Return (X, Y) of the center of cell containing provided text 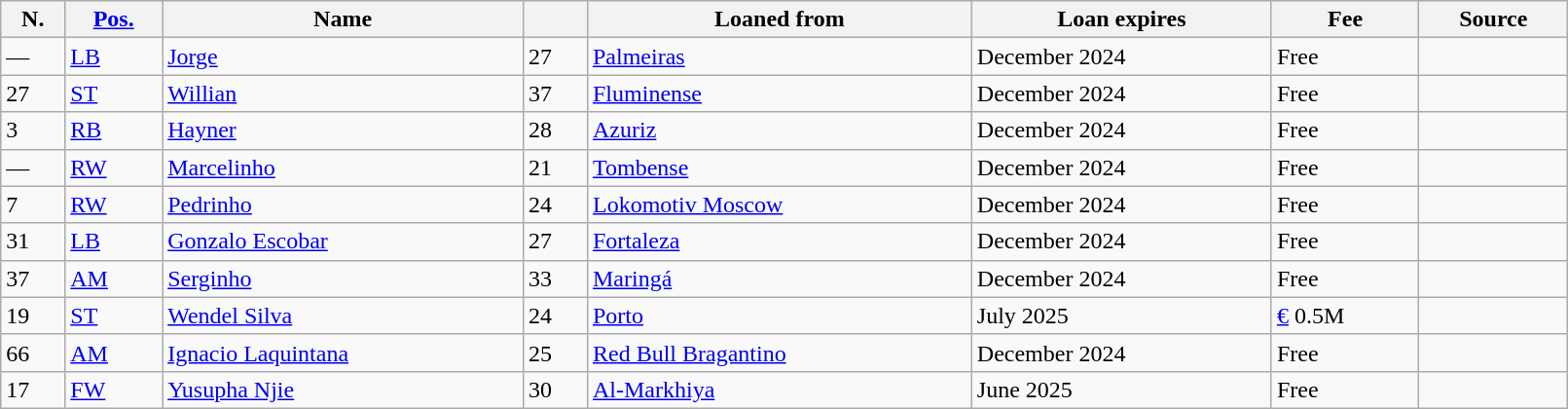
Porto (779, 316)
Pedrinho (343, 204)
28 (555, 130)
RB (114, 130)
Marcelinho (343, 167)
7 (33, 204)
Red Bull Bragantino (779, 353)
Name (343, 19)
Willian (343, 93)
19 (33, 316)
Wendel Silva (343, 316)
21 (555, 167)
Fluminense (779, 93)
Tombense (779, 167)
Fee (1345, 19)
Al-Markhiya (779, 390)
31 (33, 242)
Gonzalo Escobar (343, 242)
Lokomotiv Moscow (779, 204)
Azuriz (779, 130)
Maringá (779, 279)
Yusupha Njie (343, 390)
N. (33, 19)
Source (1493, 19)
Loan expires (1121, 19)
33 (555, 279)
Loaned from (779, 19)
Palmeiras (779, 56)
FW (114, 390)
June 2025 (1121, 390)
€ 0.5M (1345, 316)
Hayner (343, 130)
Serginho (343, 279)
17 (33, 390)
30 (555, 390)
Ignacio Laquintana (343, 353)
July 2025 (1121, 316)
Pos. (114, 19)
25 (555, 353)
66 (33, 353)
Fortaleza (779, 242)
3 (33, 130)
Jorge (343, 56)
